Capture the cell that displays the provided text and extract its (x, y) central coordinate. 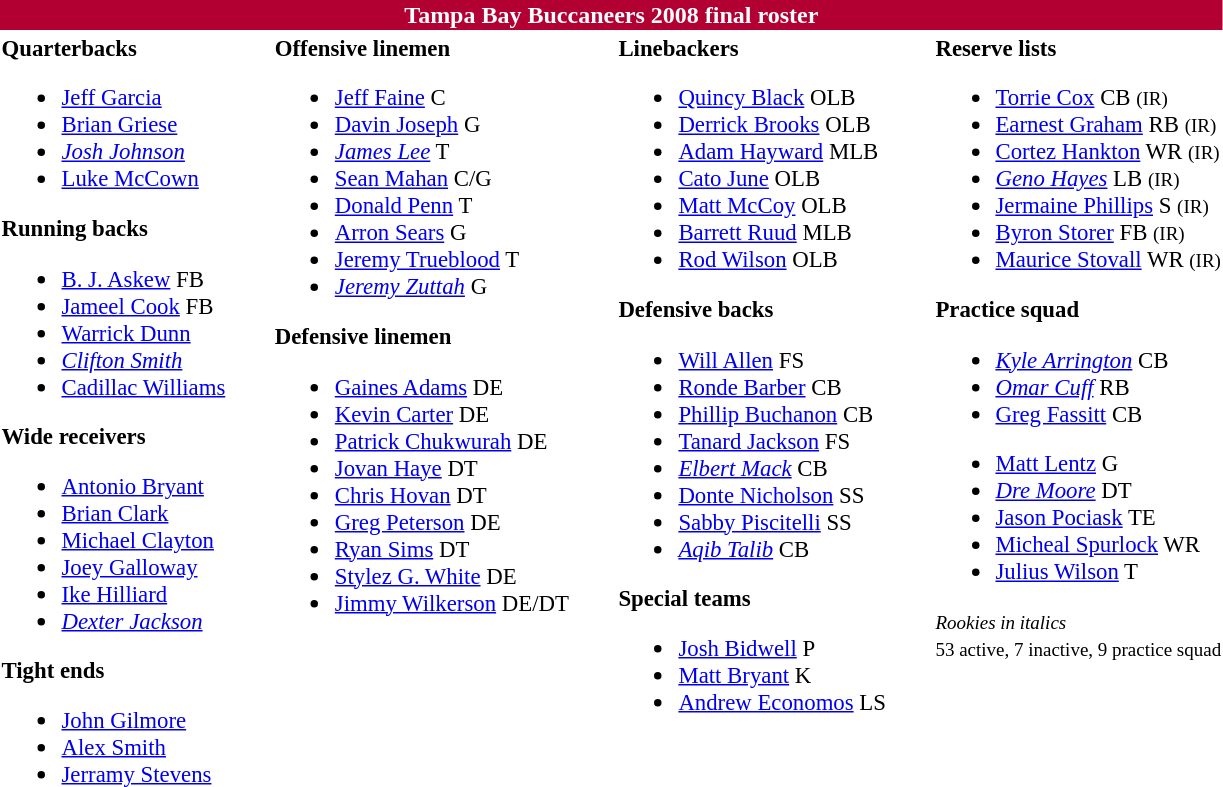
Tampa Bay Buccaneers 2008 final roster (612, 15)
